Identify which cell holds the provided text, then report its [X, Y] central coordinate. 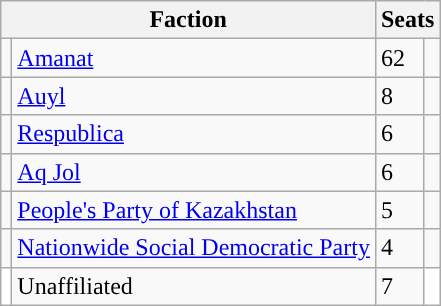
Nationwide Social Democratic Party [194, 248]
Respublica [194, 134]
People's Party of Kazakhstan [194, 210]
8 [400, 96]
Unaffiliated [194, 286]
4 [400, 248]
5 [400, 210]
Faction [188, 20]
7 [400, 286]
Auyl [194, 96]
Amanat [194, 58]
62 [400, 58]
Seats [407, 20]
Aq Jol [194, 172]
